Extract the [X, Y] coordinate from the center of the cell holding the provided text.  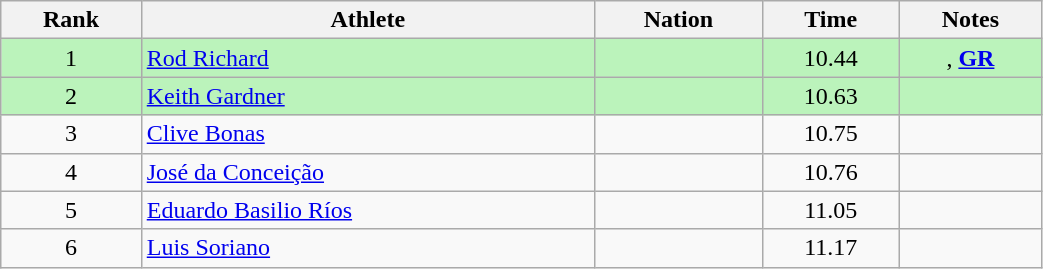
2 [71, 96]
, GR [970, 58]
4 [71, 172]
Notes [970, 20]
10.75 [831, 134]
Rod Richard [368, 58]
10.44 [831, 58]
11.05 [831, 210]
Luis Soriano [368, 248]
Athlete [368, 20]
10.76 [831, 172]
10.63 [831, 96]
Rank [71, 20]
Time [831, 20]
Keith Gardner [368, 96]
11.17 [831, 248]
6 [71, 248]
José da Conceição [368, 172]
1 [71, 58]
5 [71, 210]
Eduardo Basilio Ríos [368, 210]
Nation [678, 20]
3 [71, 134]
Clive Bonas [368, 134]
